Scan for the cell matching the given text and deliver its [X, Y] coordinate at center. 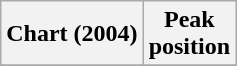
Peakposition [189, 34]
Chart (2004) [72, 34]
